From the cell containing the given text, extract its center point as (x, y) coordinate. 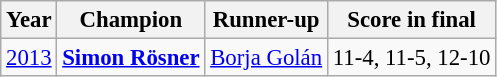
11-4, 11-5, 12-10 (411, 58)
Simon Rösner (131, 58)
Champion (131, 20)
2013 (29, 58)
Year (29, 20)
Borja Golán (266, 58)
Score in final (411, 20)
Runner-up (266, 20)
